Extract the (x, y) coordinate from the center of the cell holding the provided text.  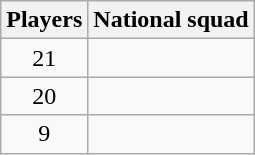
9 (44, 134)
20 (44, 96)
National squad (171, 20)
Players (44, 20)
21 (44, 58)
